Locate the cell with the specified text and output its (X, Y) center coordinate. 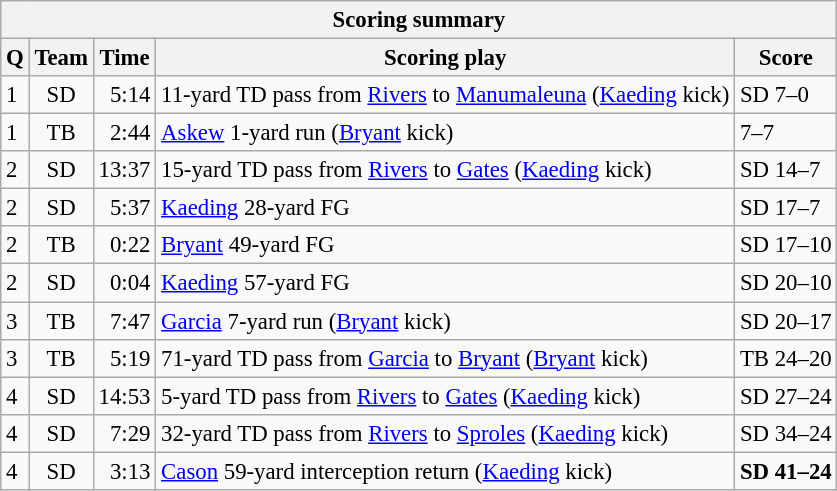
Kaeding 28-yard FG (446, 208)
SD 20–10 (786, 283)
5-yard TD pass from Rivers to Gates (Kaeding kick) (446, 396)
11-yard TD pass from Rivers to Manumaleuna (Kaeding kick) (446, 95)
TB 24–20 (786, 358)
SD 17–7 (786, 208)
Garcia 7-yard run (Bryant kick) (446, 321)
7–7 (786, 133)
SD 27–24 (786, 396)
15-yard TD pass from Rivers to Gates (Kaeding kick) (446, 170)
7:47 (124, 321)
13:37 (124, 170)
SD 41–24 (786, 471)
Score (786, 58)
7:29 (124, 433)
Q (15, 58)
Askew 1-yard run (Bryant kick) (446, 133)
32-yard TD pass from Rivers to Sproles (Kaeding kick) (446, 433)
SD 7–0 (786, 95)
Cason 59-yard interception return (Kaeding kick) (446, 471)
3:13 (124, 471)
Team (61, 58)
Kaeding 57-yard FG (446, 283)
14:53 (124, 396)
Scoring play (446, 58)
5:19 (124, 358)
SD 17–10 (786, 245)
SD 14–7 (786, 170)
71-yard TD pass from Garcia to Bryant (Bryant kick) (446, 358)
2:44 (124, 133)
SD 20–17 (786, 321)
Scoring summary (419, 20)
Time (124, 58)
5:37 (124, 208)
SD 34–24 (786, 433)
0:22 (124, 245)
Bryant 49-yard FG (446, 245)
5:14 (124, 95)
0:04 (124, 283)
